Provide the (X, Y) coordinate of the cell's center where the given text is located.  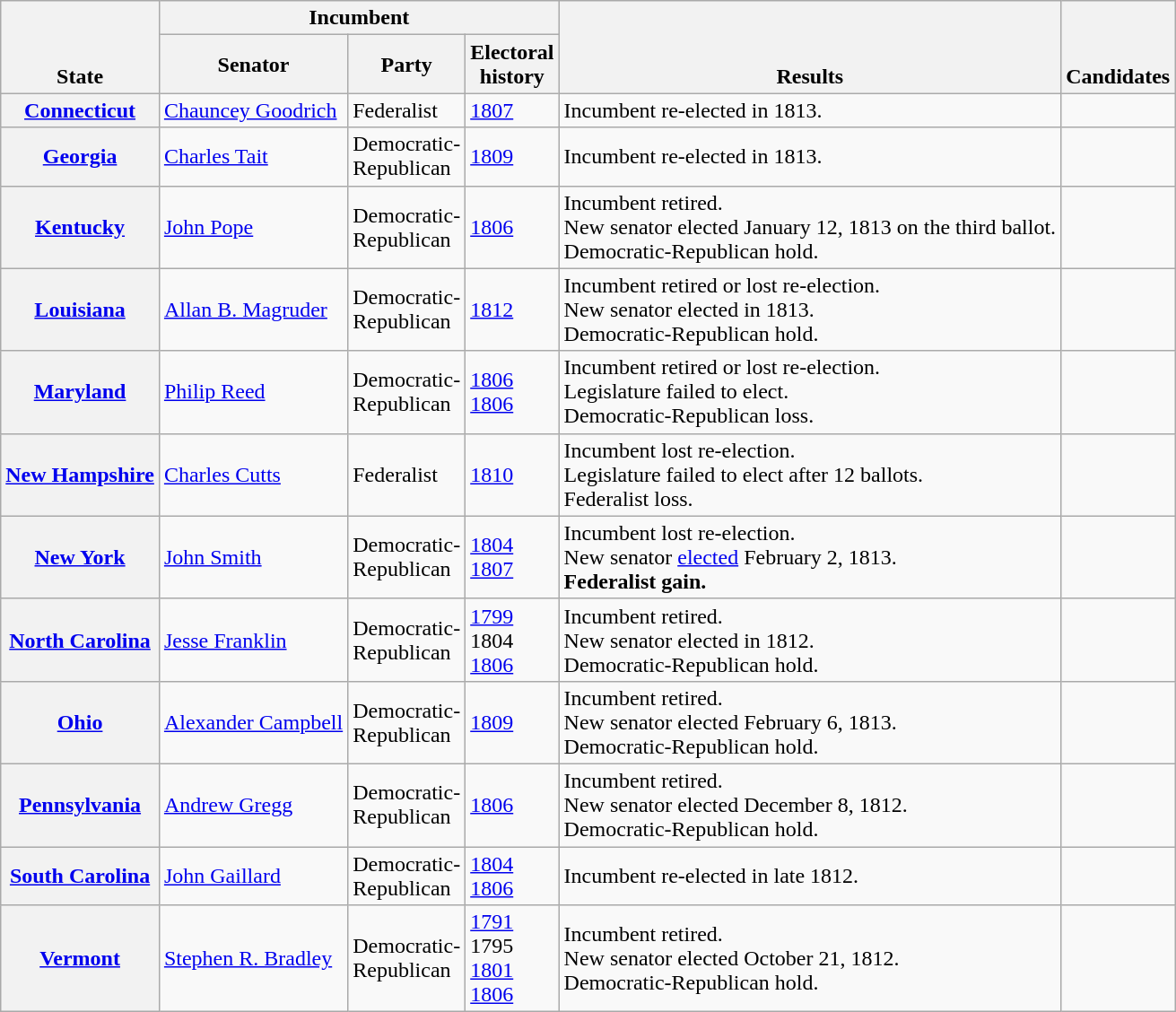
Incumbent lost re-election.Legislature failed to elect after 12 ballots.Federalist loss. (810, 475)
Incumbent re-elected in late 1812. (810, 876)
Charles Cutts (253, 475)
Andrew Gregg (253, 805)
Alexander Campbell (253, 722)
Electoralhistory (512, 65)
Georgia (81, 156)
Stephen R. Bradley (253, 958)
Incumbent (359, 18)
John Smith (253, 557)
Chauncey Goodrich (253, 110)
Incumbent retired.New senator elected October 21, 1812.Democratic-Republican hold. (810, 958)
Incumbent retired or lost re-election.Legislature failed to elect.Democratic-Republican loss. (810, 392)
Allan B. Magruder (253, 310)
1807 (512, 110)
18041806 (512, 876)
Maryland (81, 392)
Incumbent lost re-election.New senator elected February 2, 1813.Federalist gain. (810, 557)
Philip Reed (253, 392)
17991804 1806 (512, 640)
Incumbent retired or lost re-election.New senator elected in 1813.Democratic-Republican hold. (810, 310)
17911795 18011806 (512, 958)
New York (81, 557)
Incumbent retired.New senator elected February 6, 1813.Democratic-Republican hold. (810, 722)
Results (810, 47)
Charles Tait (253, 156)
South Carolina (81, 876)
Vermont (81, 958)
18041807 (512, 557)
North Carolina (81, 640)
State (81, 47)
18061806 (512, 392)
Senator (253, 65)
Candidates (1118, 47)
1812 (512, 310)
Jesse Franklin (253, 640)
Incumbent retired.New senator elected December 8, 1812.Democratic-Republican hold. (810, 805)
Pennsylvania (81, 805)
1810 (512, 475)
Party (407, 65)
Connecticut (81, 110)
Kentucky (81, 227)
Incumbent retired.New senator elected in 1812.Democratic-Republican hold. (810, 640)
John Pope (253, 227)
John Gaillard (253, 876)
Incumbent retired.New senator elected January 12, 1813 on the third ballot.Democratic-Republican hold. (810, 227)
Louisiana (81, 310)
Ohio (81, 722)
New Hampshire (81, 475)
